Extract the [x, y] coordinate from the center of the cell holding the provided text.  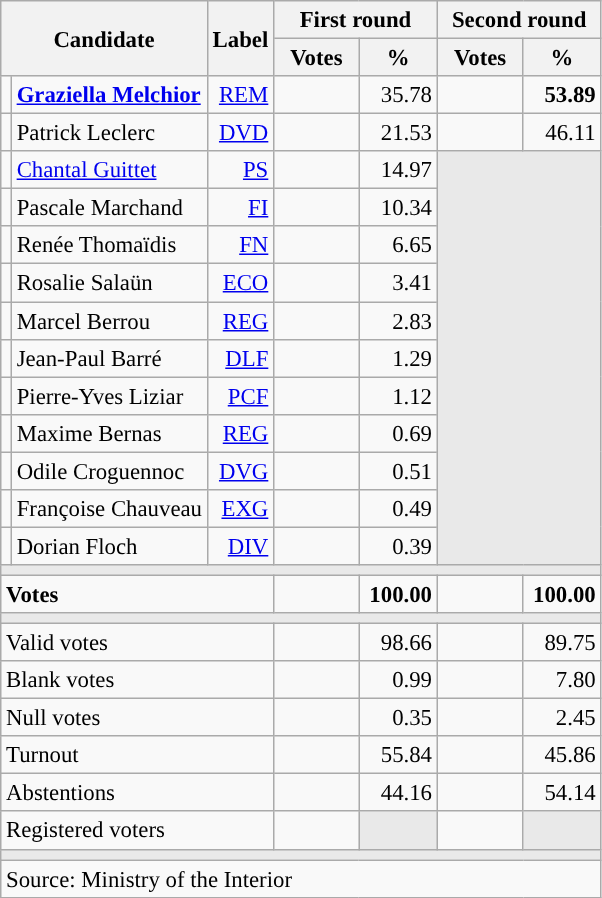
Chantal Guittet [109, 170]
Candidate [104, 38]
Second round [519, 20]
14.97 [398, 170]
Marcel Berrou [109, 321]
0.99 [398, 680]
44.16 [398, 793]
0.49 [398, 509]
Registered voters [138, 831]
10.34 [398, 208]
1.29 [398, 358]
7.80 [562, 680]
Valid votes [138, 643]
DLF [240, 358]
Jean-Paul Barré [109, 358]
PS [240, 170]
53.89 [562, 95]
FI [240, 208]
Graziella Melchior [109, 95]
Abstentions [138, 793]
Blank votes [138, 680]
ECO [240, 283]
0.35 [398, 718]
Françoise Chauveau [109, 509]
0.51 [398, 471]
Label [240, 38]
54.14 [562, 793]
Turnout [138, 755]
DVD [240, 133]
35.78 [398, 95]
EXG [240, 509]
Pascale Marchand [109, 208]
6.65 [398, 245]
Renée Thomaïdis [109, 245]
Odile Croguennoc [109, 471]
REM [240, 95]
Null votes [138, 718]
Patrick Leclerc [109, 133]
First round [356, 20]
FN [240, 245]
DIV [240, 546]
PCF [240, 396]
89.75 [562, 643]
0.69 [398, 433]
21.53 [398, 133]
2.83 [398, 321]
Source: Ministry of the Interior [301, 879]
DVG [240, 471]
Maxime Bernas [109, 433]
98.66 [398, 643]
46.11 [562, 133]
3.41 [398, 283]
45.86 [562, 755]
55.84 [398, 755]
Pierre-Yves Liziar [109, 396]
1.12 [398, 396]
Rosalie Salaün [109, 283]
2.45 [562, 718]
Dorian Floch [109, 546]
0.39 [398, 546]
